For the text-containing cell, return its midpoint in [x, y] coordinate format. 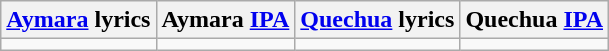
Quechua lyrics [378, 20]
Quechua IPA [534, 20]
Aymara IPA [226, 20]
Aymara lyrics [78, 20]
